Locate the cell with the specified text and output its (X, Y) center coordinate. 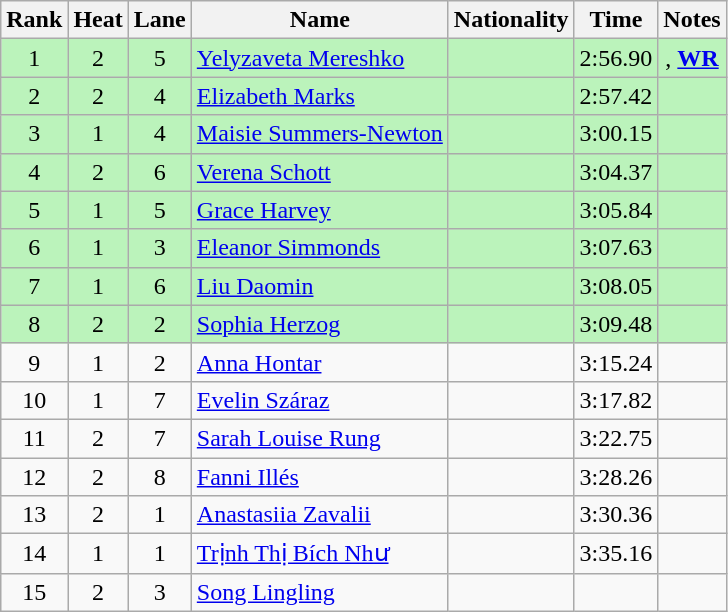
2:56.90 (616, 58)
Sophia Herzog (320, 324)
3:05.84 (616, 210)
Sarah Louise Rung (320, 438)
3:08.05 (616, 286)
Rank (34, 20)
3:07.63 (616, 248)
Lane (160, 20)
Elizabeth Marks (320, 96)
3:17.82 (616, 400)
12 (34, 477)
3:00.15 (616, 134)
Heat (98, 20)
14 (34, 554)
Fanni Illés (320, 477)
3:22.75 (616, 438)
Notes (692, 20)
Liu Daomin (320, 286)
Evelin Száraz (320, 400)
9 (34, 362)
Anna Hontar (320, 362)
Time (616, 20)
Song Lingling (320, 592)
10 (34, 400)
Maisie Summers-Newton (320, 134)
Anastasiia Zavalii (320, 515)
Grace Harvey (320, 210)
3:15.24 (616, 362)
3:30.36 (616, 515)
Nationality (511, 20)
13 (34, 515)
Trịnh Thị Bích Như (320, 554)
3:28.26 (616, 477)
15 (34, 592)
11 (34, 438)
3:35.16 (616, 554)
Name (320, 20)
Eleanor Simmonds (320, 248)
3:04.37 (616, 172)
Yelyzaveta Mereshko (320, 58)
3:09.48 (616, 324)
, WR (692, 58)
2:57.42 (616, 96)
Verena Schott (320, 172)
